Pinpoint the cell where the given text exists, returning its (X, Y) midpoint coordinate. 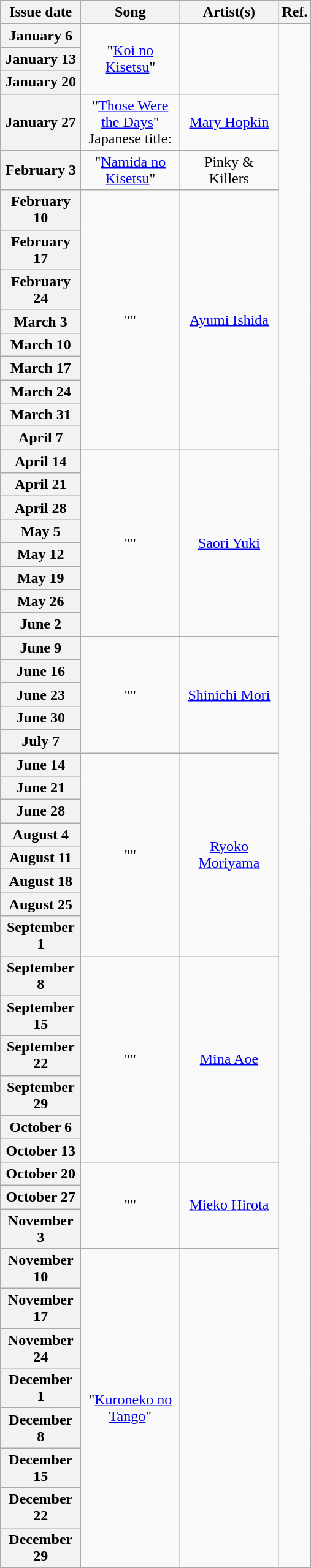
December 15 (40, 1468)
Artist(s) (229, 12)
November 17 (40, 1309)
September 29 (40, 1096)
October 27 (40, 1197)
May 19 (40, 578)
Issue date (40, 12)
February 3 (40, 170)
September 15 (40, 1016)
October 13 (40, 1150)
Saori Yuki (229, 543)
Pinky & Killers (229, 170)
February 24 (40, 289)
June 2 (40, 624)
September 1 (40, 936)
June 16 (40, 671)
March 31 (40, 415)
March 24 (40, 392)
September 22 (40, 1055)
Ref. (294, 12)
June 14 (40, 764)
October 20 (40, 1173)
"Koi no Kisetsu" (130, 59)
November 24 (40, 1348)
February 17 (40, 250)
December 1 (40, 1388)
April 21 (40, 485)
November 3 (40, 1228)
January 6 (40, 36)
Shinichi Mori (229, 694)
May 12 (40, 555)
December 22 (40, 1507)
August 4 (40, 835)
March 10 (40, 344)
March 17 (40, 368)
March 3 (40, 321)
"Kuroneko no Tango" (130, 1408)
August 25 (40, 904)
August 11 (40, 858)
January 20 (40, 82)
February 10 (40, 210)
May 26 (40, 601)
October 6 (40, 1127)
April 7 (40, 438)
April 14 (40, 461)
Mary Hopkin (229, 122)
January 27 (40, 122)
June 9 (40, 648)
Mieko Hirota (229, 1205)
Ayumi Ishida (229, 320)
Mina Aoe (229, 1059)
November 10 (40, 1268)
Song (130, 12)
June 21 (40, 788)
June 28 (40, 811)
June 23 (40, 694)
September 8 (40, 975)
December 29 (40, 1548)
January 13 (40, 59)
May 5 (40, 531)
April 28 (40, 508)
August 18 (40, 881)
December 8 (40, 1428)
Ryoko Moriyama (229, 854)
July 7 (40, 741)
"Namida no Kisetsu" (130, 170)
"Those Were the Days" Japanese title: (130, 122)
June 30 (40, 718)
